Capture the cell that displays the provided text and extract its [X, Y] central coordinate. 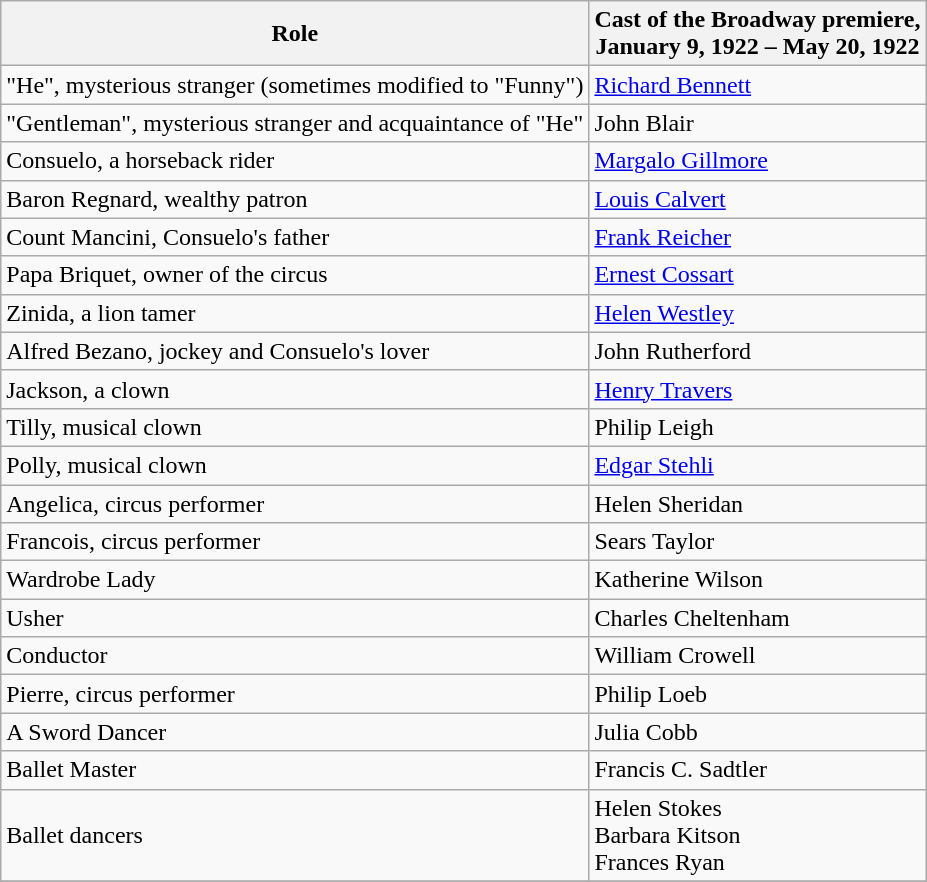
Sears Taylor [758, 542]
Jackson, a clown [295, 389]
Margalo Gillmore [758, 161]
Alfred Bezano, jockey and Consuelo's lover [295, 351]
"Gentleman", mysterious stranger and acquaintance of "He" [295, 123]
"He", mysterious stranger (sometimes modified to "Funny") [295, 85]
Tilly, musical clown [295, 427]
Philip Leigh [758, 427]
John Blair [758, 123]
Role [295, 34]
Helen Sheridan [758, 503]
Consuelo, a horseback rider [295, 161]
Edgar Stehli [758, 465]
Ernest Cossart [758, 275]
Baron Regnard, wealthy patron [295, 199]
John Rutherford [758, 351]
William Crowell [758, 656]
Henry Travers [758, 389]
Cast of the Broadway premiere, January 9, 1922 – May 20, 1922 [758, 34]
A Sword Dancer [295, 732]
Papa Briquet, owner of the circus [295, 275]
Helen Westley [758, 313]
Polly, musical clown [295, 465]
Helen StokesBarbara KitsonFrances Ryan [758, 835]
Usher [295, 618]
Richard Bennett [758, 85]
Philip Loeb [758, 694]
Katherine Wilson [758, 580]
Ballet dancers [295, 835]
Charles Cheltenham [758, 618]
Angelica, circus performer [295, 503]
Ballet Master [295, 770]
Wardrobe Lady [295, 580]
Count Mancini, Consuelo's father [295, 237]
Conductor [295, 656]
Pierre, circus performer [295, 694]
Louis Calvert [758, 199]
Julia Cobb [758, 732]
Francis C. Sadtler [758, 770]
Zinida, a lion tamer [295, 313]
Francois, circus performer [295, 542]
Frank Reicher [758, 237]
